Identify which cell holds the provided text, then report its [X, Y] central coordinate. 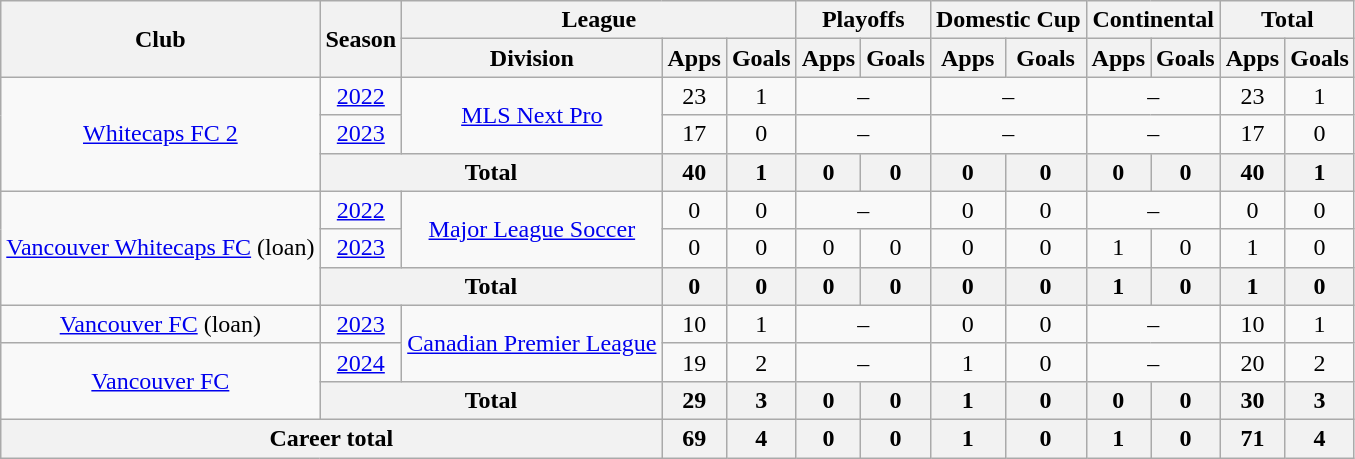
2024 [361, 362]
MLS Next Pro [532, 115]
Domestic Cup [1008, 20]
Whitecaps FC 2 [160, 134]
Career total [332, 438]
Division [532, 58]
Continental [1153, 20]
71 [1252, 438]
69 [694, 438]
Club [160, 39]
29 [694, 400]
Vancouver Whitecaps FC (loan) [160, 248]
Vancouver FC (loan) [160, 324]
Canadian Premier League [532, 343]
Vancouver FC [160, 381]
30 [1252, 400]
League [599, 20]
20 [1252, 362]
Playoffs [863, 20]
Major League Soccer [532, 229]
Season [361, 39]
19 [694, 362]
